Return [X, Y] of the center of cell containing provided text 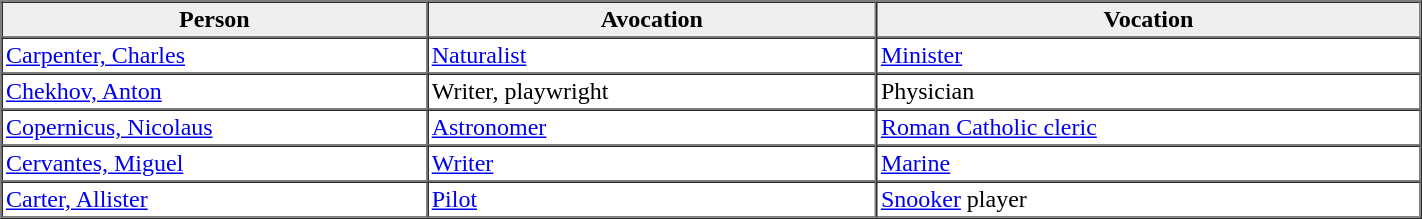
Snooker player [1148, 200]
Marine [1148, 164]
Minister [1148, 56]
Cervantes, Miguel [215, 164]
Vocation [1148, 20]
Naturalist [652, 56]
Copernicus, Nicolaus [215, 128]
Roman Catholic cleric [1148, 128]
Pilot [652, 200]
Carter, Allister [215, 200]
Writer [652, 164]
Astronomer [652, 128]
Carpenter, Charles [215, 56]
Writer, playwright [652, 92]
Physician [1148, 92]
Person [215, 20]
Chekhov, Anton [215, 92]
Avocation [652, 20]
